Return the [X, Y] coordinate for the center point of the cell that contains the specified text.  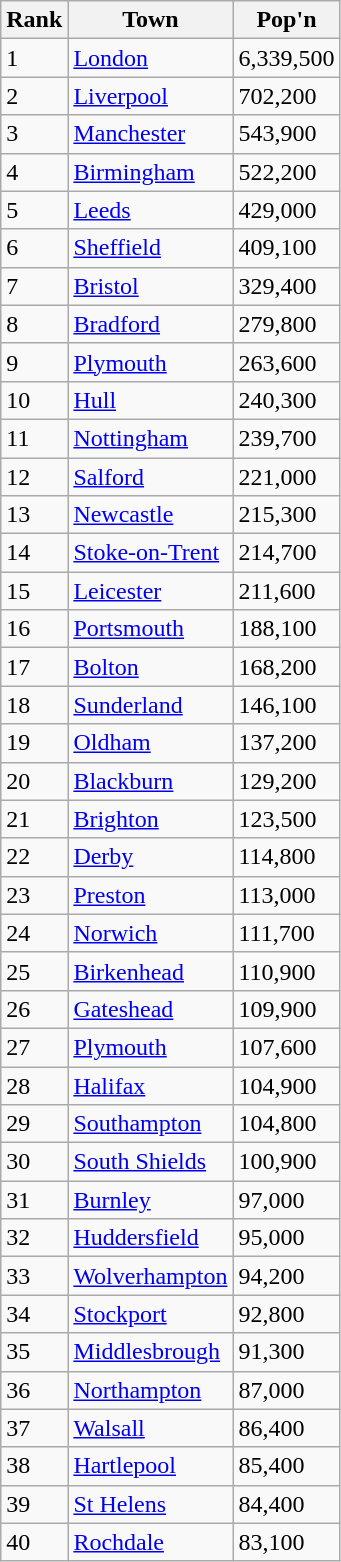
14 [34, 553]
137,200 [286, 743]
Rank [34, 20]
543,900 [286, 134]
188,100 [286, 629]
8 [34, 324]
522,200 [286, 172]
Halifax [150, 1085]
329,400 [286, 286]
10 [34, 400]
Rochdale [150, 1542]
25 [34, 971]
19 [34, 743]
Hull [150, 400]
11 [34, 438]
Town [150, 20]
9 [34, 362]
Oldham [150, 743]
23 [34, 895]
279,800 [286, 324]
40 [34, 1542]
London [150, 58]
129,200 [286, 781]
39 [34, 1504]
87,000 [286, 1390]
30 [34, 1162]
34 [34, 1314]
83,100 [286, 1542]
15 [34, 591]
31 [34, 1200]
221,000 [286, 477]
429,000 [286, 210]
97,000 [286, 1200]
91,300 [286, 1352]
Stoke-on-Trent [150, 553]
114,800 [286, 857]
3 [34, 134]
27 [34, 1047]
Salford [150, 477]
113,000 [286, 895]
Preston [150, 895]
Wolverhampton [150, 1276]
18 [34, 705]
409,100 [286, 248]
38 [34, 1466]
21 [34, 819]
Gateshead [150, 1009]
36 [34, 1390]
Hartlepool [150, 1466]
94,200 [286, 1276]
Stockport [150, 1314]
211,600 [286, 591]
Blackburn [150, 781]
33 [34, 1276]
Derby [150, 857]
85,400 [286, 1466]
17 [34, 667]
16 [34, 629]
South Shields [150, 1162]
7 [34, 286]
Burnley [150, 1200]
Sheffield [150, 248]
86,400 [286, 1428]
Leicester [150, 591]
26 [34, 1009]
110,900 [286, 971]
214,700 [286, 553]
Nottingham [150, 438]
Newcastle [150, 515]
1 [34, 58]
6 [34, 248]
Brighton [150, 819]
107,600 [286, 1047]
702,200 [286, 96]
111,700 [286, 933]
28 [34, 1085]
Bradford [150, 324]
12 [34, 477]
168,200 [286, 667]
Norwich [150, 933]
104,900 [286, 1085]
Bristol [150, 286]
6,339,500 [286, 58]
Northampton [150, 1390]
2 [34, 96]
Sunderland [150, 705]
146,100 [286, 705]
215,300 [286, 515]
Liverpool [150, 96]
Middlesbrough [150, 1352]
Huddersfield [150, 1238]
100,900 [286, 1162]
240,300 [286, 400]
239,700 [286, 438]
35 [34, 1352]
Manchester [150, 134]
St Helens [150, 1504]
24 [34, 933]
Leeds [150, 210]
Birmingham [150, 172]
5 [34, 210]
4 [34, 172]
Portsmouth [150, 629]
92,800 [286, 1314]
104,800 [286, 1124]
Walsall [150, 1428]
Pop'n [286, 20]
20 [34, 781]
22 [34, 857]
84,400 [286, 1504]
29 [34, 1124]
95,000 [286, 1238]
263,600 [286, 362]
Bolton [150, 667]
109,900 [286, 1009]
123,500 [286, 819]
32 [34, 1238]
13 [34, 515]
37 [34, 1428]
Southampton [150, 1124]
Birkenhead [150, 971]
